Search for the cell housing the specified text and yield its (X, Y) center coordinate. 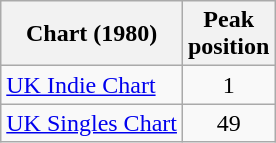
Peakposition (228, 34)
1 (228, 85)
Chart (1980) (92, 34)
49 (228, 123)
UK Indie Chart (92, 85)
UK Singles Chart (92, 123)
